Return [X, Y] of the center of cell containing provided text 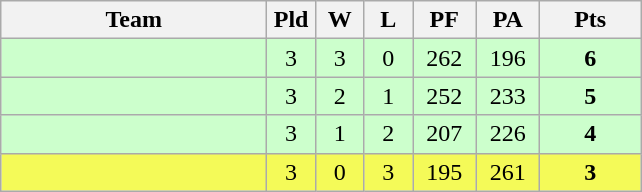
5 [590, 96]
195 [444, 172]
L [388, 20]
Pld [292, 20]
196 [508, 58]
261 [508, 172]
207 [444, 134]
PF [444, 20]
233 [508, 96]
W [340, 20]
Team [134, 20]
4 [590, 134]
Pts [590, 20]
252 [444, 96]
226 [508, 134]
6 [590, 58]
262 [444, 58]
PA [508, 20]
